Return the (X, Y) coordinate for the center point of the cell that contains the specified text.  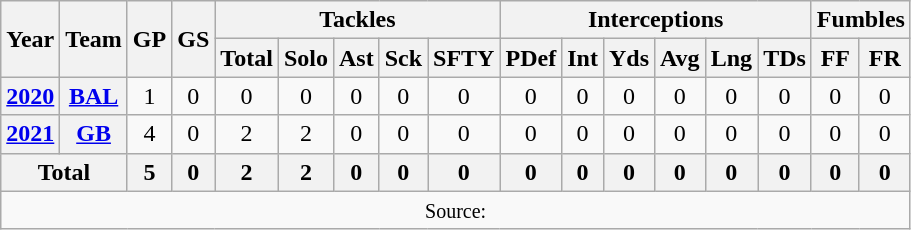
PDef (531, 58)
BAL (94, 96)
Lng (731, 58)
Source: (456, 210)
GB (94, 134)
SFTY (464, 58)
Team (94, 39)
1 (149, 96)
Avg (680, 58)
Fumbles (860, 20)
Year (30, 39)
FR (884, 58)
Tackles (358, 20)
TDs (785, 58)
FF (835, 58)
GS (194, 39)
Interceptions (656, 20)
Int (583, 58)
GP (149, 39)
Solo (306, 58)
4 (149, 134)
5 (149, 172)
Sck (403, 58)
2020 (30, 96)
Ast (356, 58)
Yds (628, 58)
2021 (30, 134)
